Scan for the cell matching the given text and deliver its [X, Y] coordinate at center. 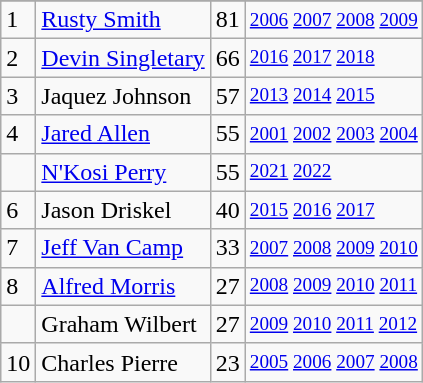
Jaquez Johnson [123, 96]
57 [228, 96]
Jason Driskel [123, 210]
N'Kosi Perry [123, 172]
Rusty Smith [123, 20]
2005 2006 2007 2008 [334, 362]
2 [18, 58]
2015 2016 2017 [334, 210]
2001 2002 2003 2004 [334, 134]
66 [228, 58]
23 [228, 362]
Devin Singletary [123, 58]
2021 2022 [334, 172]
81 [228, 20]
40 [228, 210]
2013 2014 2015 [334, 96]
1 [18, 20]
Jeff Van Camp [123, 248]
6 [18, 210]
Graham Wilbert [123, 324]
2006 2007 2008 2009 [334, 20]
2009 2010 2011 2012 [334, 324]
2016 2017 2018 [334, 58]
10 [18, 362]
2007 2008 2009 2010 [334, 248]
7 [18, 248]
33 [228, 248]
3 [18, 96]
Jared Allen [123, 134]
8 [18, 286]
Alfred Morris [123, 286]
4 [18, 134]
2008 2009 2010 2011 [334, 286]
Charles Pierre [123, 362]
